Locate the cell with the specified text and output its [x, y] center coordinate. 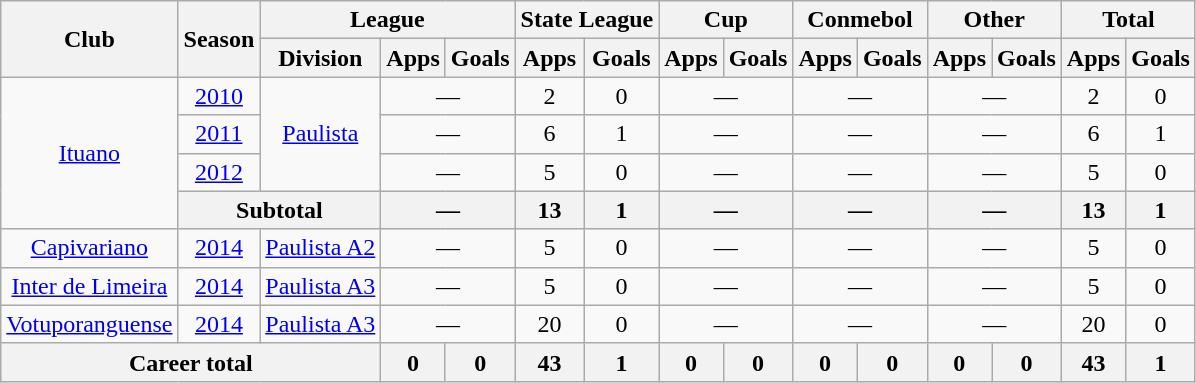
League [388, 20]
State League [587, 20]
Cup [726, 20]
Club [90, 39]
Capivariano [90, 248]
Other [994, 20]
Paulista A2 [320, 248]
Inter de Limeira [90, 286]
Division [320, 58]
Subtotal [280, 210]
2012 [219, 172]
Ituano [90, 153]
Total [1128, 20]
Paulista [320, 134]
2010 [219, 96]
Career total [191, 362]
Season [219, 39]
Conmebol [860, 20]
2011 [219, 134]
Votuporanguense [90, 324]
